Locate the cell with the specified text and output its [X, Y] center coordinate. 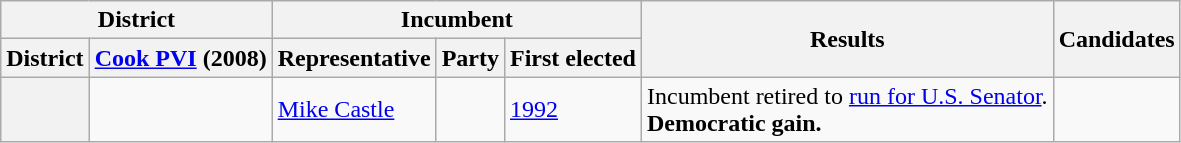
Party [470, 58]
Cook PVI (2008) [180, 58]
Results [847, 39]
Incumbent retired to run for U.S. Senator.Democratic gain. [847, 110]
First elected [572, 58]
Incumbent [456, 20]
Representative [354, 58]
1992 [572, 110]
Mike Castle [354, 110]
Candidates [1116, 39]
